Provide the [X, Y] coordinate of the cell's center where the given text is located.  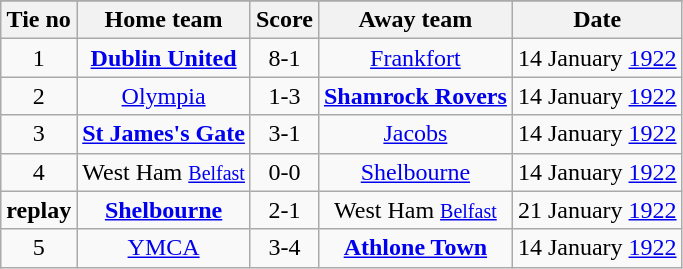
21 January 1922 [597, 210]
0-0 [284, 172]
4 [39, 172]
3 [39, 134]
5 [39, 248]
St James's Gate [164, 134]
Jacobs [415, 134]
Dublin United [164, 58]
8-1 [284, 58]
2-1 [284, 210]
Away team [415, 20]
Olympia [164, 96]
Tie no [39, 20]
Score [284, 20]
3-1 [284, 134]
3-4 [284, 248]
Frankfort [415, 58]
YMCA [164, 248]
1-3 [284, 96]
Date [597, 20]
Athlone Town [415, 248]
replay [39, 210]
2 [39, 96]
1 [39, 58]
Shamrock Rovers [415, 96]
Home team [164, 20]
